Search for the cell housing the specified text and yield its [X, Y] center coordinate. 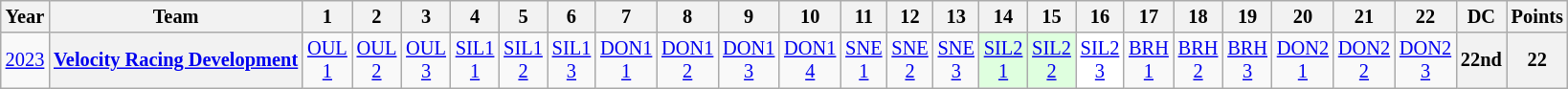
8 [687, 16]
10 [810, 16]
OUL3 [426, 60]
22nd [1482, 60]
Team [176, 16]
15 [1051, 16]
6 [571, 16]
5 [523, 16]
SIL23 [1100, 60]
16 [1100, 16]
DC [1482, 16]
2 [377, 16]
Velocity Racing Development [176, 60]
SIL12 [523, 60]
BRH2 [1198, 60]
OUL2 [377, 60]
12 [909, 16]
Year [25, 16]
Points [1537, 16]
DON13 [749, 60]
DON21 [1303, 60]
7 [626, 16]
14 [1003, 16]
4 [475, 16]
3 [426, 16]
1 [327, 16]
9 [749, 16]
11 [863, 16]
OUL1 [327, 60]
DON23 [1425, 60]
SNE2 [909, 60]
SIL13 [571, 60]
BRH3 [1247, 60]
2023 [25, 60]
BRH1 [1149, 60]
13 [956, 16]
19 [1247, 16]
SNE3 [956, 60]
17 [1149, 16]
SIL11 [475, 60]
21 [1364, 16]
SIL21 [1003, 60]
SIL22 [1051, 60]
SNE1 [863, 60]
DON11 [626, 60]
20 [1303, 16]
DON14 [810, 60]
DON12 [687, 60]
18 [1198, 16]
DON22 [1364, 60]
